Output the [x, y] coordinate of the center of the cell containing the given text.  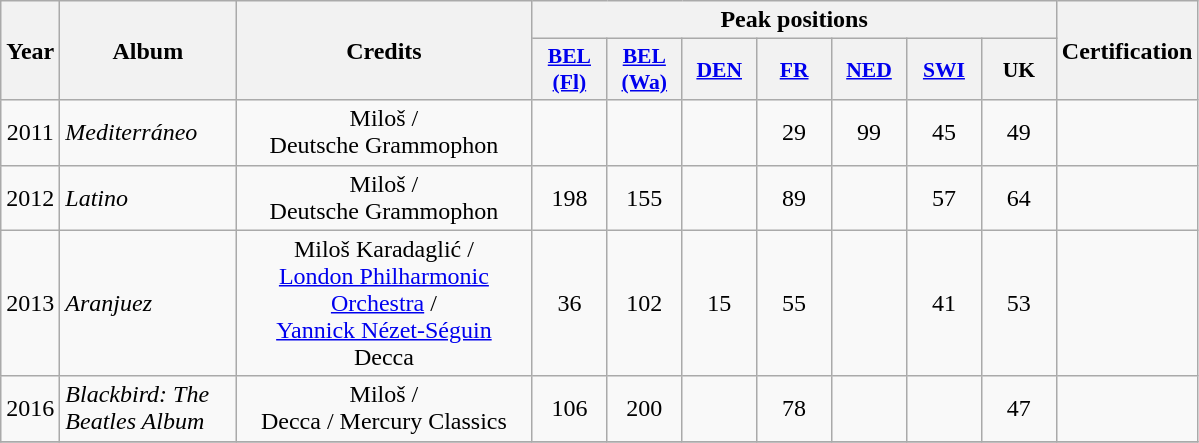
47 [1018, 408]
BEL (Wa) [644, 70]
29 [794, 132]
64 [1018, 198]
UK [1018, 70]
55 [794, 303]
45 [944, 132]
Latino [148, 198]
Miloš Karadaglić / London Philharmonic Orchestra / Yannick Nézet-SéguinDecca [384, 303]
102 [644, 303]
FR [794, 70]
155 [644, 198]
SWI [944, 70]
Certification [1127, 50]
Peak positions [794, 20]
2013 [30, 303]
Credits [384, 50]
2012 [30, 198]
198 [570, 198]
49 [1018, 132]
99 [870, 132]
Album [148, 50]
2011 [30, 132]
89 [794, 198]
106 [570, 408]
15 [720, 303]
53 [1018, 303]
NED [870, 70]
Aranjuez [148, 303]
Mediterráneo [148, 132]
200 [644, 408]
DEN [720, 70]
2016 [30, 408]
36 [570, 303]
41 [944, 303]
Blackbird: The Beatles Album [148, 408]
BEL (Fl) [570, 70]
57 [944, 198]
Miloš /Decca / Mercury Classics [384, 408]
78 [794, 408]
Year [30, 50]
